Scan for the cell matching the given text and deliver its (x, y) coordinate at center. 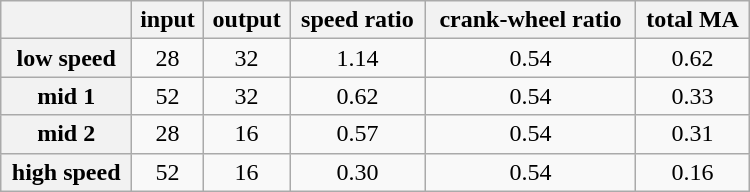
crank-wheel ratio (530, 20)
0.30 (358, 172)
output (246, 20)
0.33 (692, 96)
high speed (66, 172)
total MA (692, 20)
low speed (66, 58)
0.31 (692, 134)
input (168, 20)
0.57 (358, 134)
speed ratio (358, 20)
mid 2 (66, 134)
1.14 (358, 58)
0.16 (692, 172)
mid 1 (66, 96)
